For the text-containing cell, return its midpoint in [x, y] coordinate format. 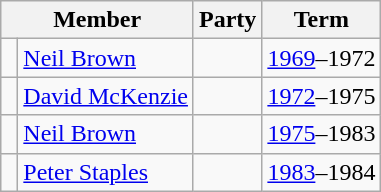
1969–1972 [322, 58]
Member [98, 20]
Party [227, 20]
Term [322, 20]
1975–1983 [322, 134]
Peter Staples [106, 172]
David McKenzie [106, 96]
1972–1975 [322, 96]
1983–1984 [322, 172]
